Scan for the cell matching the given text and deliver its [X, Y] coordinate at center. 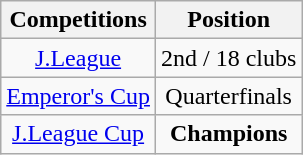
Competitions [78, 20]
Position [228, 20]
J.League Cup [78, 134]
Emperor's Cup [78, 96]
Champions [228, 134]
Quarterfinals [228, 96]
2nd / 18 clubs [228, 58]
J.League [78, 58]
